Identify which cell holds the provided text, then report its [X, Y] central coordinate. 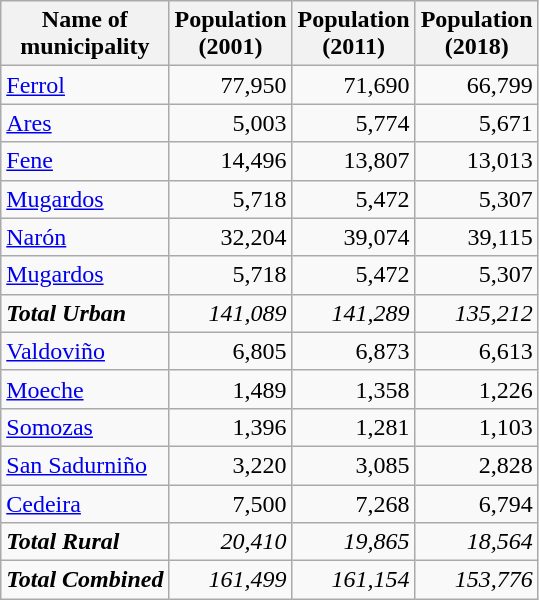
Total Rural [85, 542]
1,103 [476, 427]
13,807 [354, 161]
6,613 [476, 351]
39,074 [354, 237]
Fene [85, 161]
6,794 [476, 503]
153,776 [476, 580]
39,115 [476, 237]
66,799 [476, 85]
Total Urban [85, 313]
71,690 [354, 85]
Population(2011) [354, 34]
Ares [85, 123]
13,013 [476, 161]
San Sadurniño [85, 465]
5,003 [230, 123]
Ferrol [85, 85]
Cedeira [85, 503]
Narón [85, 237]
1,281 [354, 427]
Total Combined [85, 580]
Population(2001) [230, 34]
161,154 [354, 580]
14,496 [230, 161]
7,500 [230, 503]
6,805 [230, 351]
1,396 [230, 427]
18,564 [476, 542]
141,289 [354, 313]
3,220 [230, 465]
5,671 [476, 123]
161,499 [230, 580]
Population(2018) [476, 34]
Somozas [85, 427]
5,774 [354, 123]
135,212 [476, 313]
1,358 [354, 389]
141,089 [230, 313]
Valdoviño [85, 351]
6,873 [354, 351]
Moeche [85, 389]
77,950 [230, 85]
7,268 [354, 503]
1,226 [476, 389]
19,865 [354, 542]
1,489 [230, 389]
32,204 [230, 237]
2,828 [476, 465]
20,410 [230, 542]
Name ofmunicipality [85, 34]
3,085 [354, 465]
